Search for the cell housing the specified text and yield its [X, Y] center coordinate. 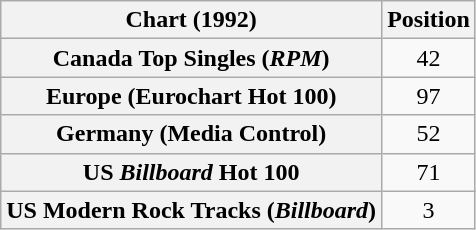
US Billboard Hot 100 [192, 172]
97 [429, 96]
71 [429, 172]
Europe (Eurochart Hot 100) [192, 96]
42 [429, 58]
52 [429, 134]
3 [429, 210]
Canada Top Singles (RPM) [192, 58]
Germany (Media Control) [192, 134]
Position [429, 20]
US Modern Rock Tracks (Billboard) [192, 210]
Chart (1992) [192, 20]
